Locate the cell with the specified text and output its [x, y] center coordinate. 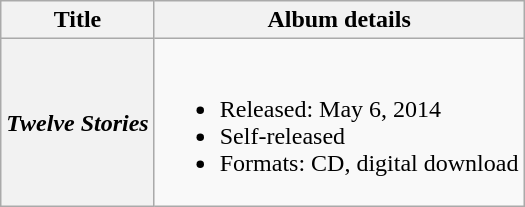
Twelve Stories [78, 122]
Released: May 6, 2014Self-releasedFormats: CD, digital download [339, 122]
Title [78, 20]
Album details [339, 20]
